Extract the [x, y] coordinate from the center of the cell holding the provided text.  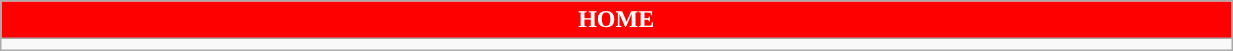
HOME [616, 20]
